Detect which cell encompasses the target text, then output its [X, Y] center coordinate. 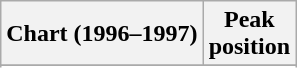
Peakposition [249, 34]
Chart (1996–1997) [102, 34]
